Return [x, y] of the center of cell containing provided text 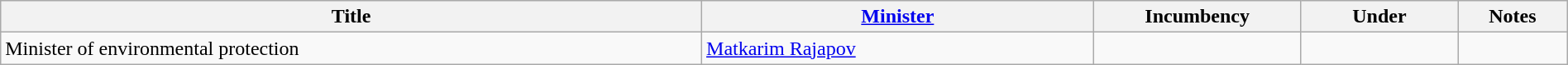
Minister [898, 17]
Title [351, 17]
Notes [1513, 17]
Matkarim Rajapov [898, 48]
Under [1379, 17]
Minister of environmental protection [351, 48]
Incumbency [1198, 17]
